Capture the cell that displays the provided text and extract its [X, Y] central coordinate. 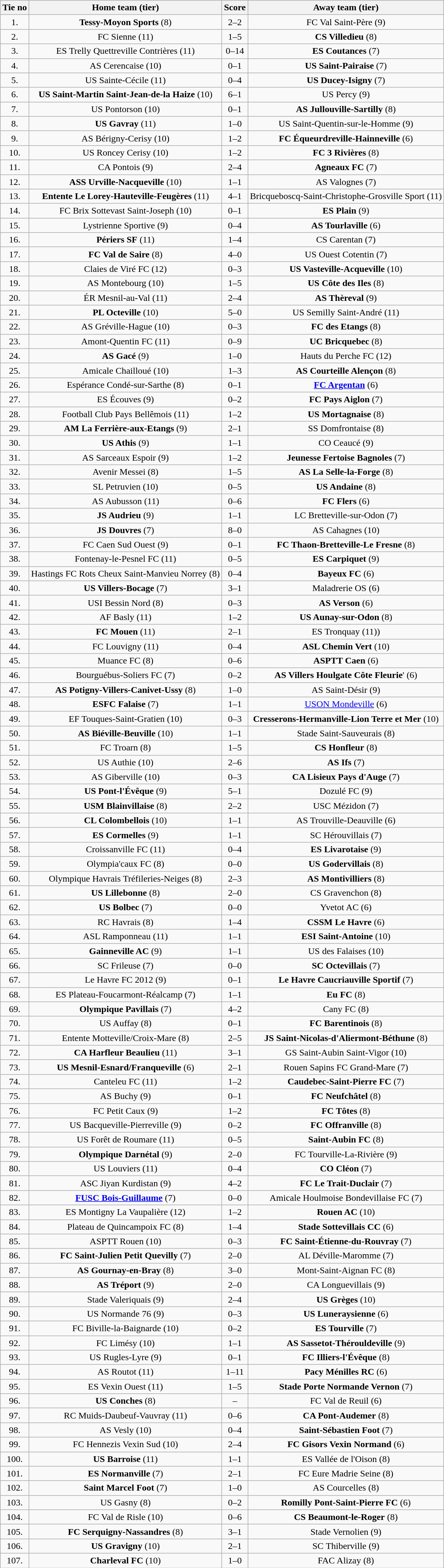
SC Hérouvillais (7) [346, 835]
33. [14, 487]
FAC Alizay (8) [346, 1560]
Olympique Havrais Tréfileries-Neiges (8) [125, 878]
63. [14, 922]
ES Cormelles (9) [125, 835]
AS Gournay-en-Bray (8) [125, 1270]
CA Longuevillais (9) [346, 1285]
89. [14, 1299]
CS Beaumont-le-Roger (8) [346, 1517]
66. [14, 966]
21. [14, 312]
ES Plateau-Foucarmont-Réalcamp (7) [125, 994]
SS Domfrontaise (8) [346, 429]
AS Tréport (9) [125, 1285]
5–1 [235, 791]
US Saint-Quentin-sur-le-Homme (9) [346, 124]
74. [14, 1081]
8–0 [235, 530]
FC Offranville (8) [346, 1125]
84. [14, 1227]
AS Gréville-Hague (10) [125, 327]
1–11 [235, 1372]
ES Plain (9) [346, 211]
100. [14, 1459]
Away team (tier) [346, 8]
55. [14, 806]
AS Saint-Désir (9) [346, 690]
23. [14, 341]
101. [14, 1473]
FC Flers (6) [346, 501]
69. [14, 1009]
51. [14, 748]
US Vasteville-Acqueville (10) [346, 269]
ES Tourville (7) [346, 1328]
34. [14, 501]
CS Villedieu (8) [346, 37]
ES Écouves (9) [125, 399]
44. [14, 646]
CS Honfleur (8) [346, 748]
AS Montivilliers (8) [346, 878]
US Gravigny (10) [125, 1546]
Pacy Ménilles RC (6) [346, 1372]
Stade Porte Normande Vernon (7) [346, 1386]
ASPTT Caen (6) [346, 661]
64. [14, 937]
US Roncey Cerisy (10) [125, 153]
ES Carpiquet (9) [346, 559]
FC Serquigny-Nassandres (8) [125, 1531]
AS Gacé (9) [125, 356]
Yvetot AC (6) [346, 908]
13. [14, 196]
AS Tourlaville (6) [346, 225]
Rouen AC (10) [346, 1212]
27. [14, 399]
53. [14, 777]
FC Thaon-Bretteville-Le Fresne (8) [346, 545]
FC Troarn (8) [125, 748]
Entente Le Lorey-Hauteville-Feugères (11) [125, 196]
Tessy-Moyon Sports (8) [125, 22]
Canteleu FC (11) [125, 1081]
FC Brix Sottevast Saint-Joseph (10) [125, 211]
35. [14, 516]
US Ouest Cotentin (7) [346, 254]
97. [14, 1415]
FC Val Saint-Père (9) [346, 22]
Le Havre Caucriauville Sportif (7) [346, 980]
46. [14, 675]
LC Bretteville-sur-Odon (7) [346, 516]
2–5 [235, 1038]
1–3 [235, 370]
85. [14, 1241]
FC Limésy (10) [125, 1343]
10. [14, 153]
RC Havrais (8) [125, 922]
FC Biville-la-Baignarde (10) [125, 1328]
5. [14, 80]
SC Octevillais (7) [346, 966]
FC Val de Risle (10) [125, 1517]
91. [14, 1328]
54. [14, 791]
ASL Chemin Vert (10) [346, 646]
Rouen Sapins FC Grand-Mare (7) [346, 1067]
AS Jullouville-Sartilly (8) [346, 109]
59. [14, 864]
ASC Jiyan Kurdistan (9) [125, 1183]
83. [14, 1212]
86. [14, 1256]
103. [14, 1502]
12. [14, 182]
6. [14, 95]
UC Bricquebec (8) [346, 341]
FC Eure Madrie Seine (8) [346, 1473]
FC Argentan (6) [346, 385]
Hauts du Perche FC (12) [346, 356]
Dozulé FC (9) [346, 791]
US Bacqueville-Pierreville (9) [125, 1125]
US Grèges (10) [346, 1299]
65. [14, 951]
FC Caen Sud Ouest (9) [125, 545]
Lystrienne Sportive (9) [125, 225]
Maladrerie OS (6) [346, 588]
Stade Vernolien (9) [346, 1531]
80. [14, 1169]
16. [14, 240]
39. [14, 574]
47. [14, 690]
FC Val de Reuil (6) [346, 1401]
106. [14, 1546]
Hastings FC Rots Cheux Saint-Manvieu Norrey (8) [125, 574]
Fontenay-le-Pesnel FC (11) [125, 559]
96. [14, 1401]
50. [14, 733]
EF Touques-Saint-Gratien (10) [125, 719]
AS Courteille Alençon (8) [346, 370]
36. [14, 530]
AS Buchy (9) [125, 1096]
Charleval FC (10) [125, 1560]
Tie no [14, 8]
FC des Etangs (8) [346, 327]
71. [14, 1038]
US Forêt de Roumare (11) [125, 1140]
US Bolbec (7) [125, 908]
24. [14, 356]
95. [14, 1386]
3–0 [235, 1270]
93. [14, 1358]
CS Carentan (7) [346, 240]
2–6 [235, 762]
Gainneville AC (9) [125, 951]
AS Aubusson (11) [125, 501]
ES Vallée de l'Oison (8) [346, 1459]
CA Pontois (9) [125, 167]
US Andaine (8) [346, 487]
Stade Sottevillais CC (6) [346, 1227]
FC Mouen (11) [125, 631]
Bayeux FC (6) [346, 574]
79. [14, 1154]
Plateau de Quincampoix FC (8) [125, 1227]
17. [14, 254]
FC Équeurdreville-Hainneville (6) [346, 138]
ES Normanville (7) [125, 1473]
Avenir Messei (8) [125, 472]
Le Havre FC 2012 (9) [125, 980]
56. [14, 820]
FC Saint-Julien Petit Quevilly (7) [125, 1256]
Espérance Condé-sur-Sarthe (8) [125, 385]
ESI Saint-Antoine (10) [346, 937]
AS Ifs (7) [346, 762]
US Louviers (11) [125, 1169]
CA Lisieux Pays d'Auge (7) [346, 777]
68. [14, 994]
ES Vexin Ouest (11) [125, 1386]
FC Pays Aiglon (7) [346, 399]
4–1 [235, 196]
US Saint-Martin Saint-Jean-de-la Haize (10) [125, 95]
AS Biéville-Beuville (10) [125, 733]
Stade Valeriquais (9) [125, 1299]
AS Villers Houlgate Côte Fleurie' (6) [346, 675]
FC Barentinois (8) [346, 1023]
98. [14, 1430]
CSSM Le Havre (6) [346, 922]
62. [14, 908]
11. [14, 167]
JS Douvres (7) [125, 530]
48. [14, 704]
58. [14, 849]
AM La Ferrière-aux-Etangs (9) [125, 429]
FC Petit Caux (9) [125, 1111]
ES Trelly Quettreville Contrières (11) [125, 51]
28. [14, 414]
20. [14, 298]
5–0 [235, 312]
0–9 [235, 341]
67. [14, 980]
Mont-Saint-Aignan FC (8) [346, 1270]
US Normande 76 (9) [125, 1314]
Bourguébus-Soliers FC (7) [125, 675]
CA Pont-Audemer (8) [346, 1415]
Jeunesse Fertoise Bagnoles (7) [346, 458]
USI Bessin Nord (8) [125, 602]
FC Val de Saire (8) [125, 254]
4. [14, 66]
ES Livarotaise (9) [346, 849]
8. [14, 124]
61. [14, 893]
AS Trouville-Deauville (6) [346, 820]
49. [14, 719]
Saint-Aubin FC (8) [346, 1140]
107. [14, 1560]
US Gavray (11) [125, 124]
AL Déville-Maromme (7) [346, 1256]
104. [14, 1517]
18. [14, 269]
26. [14, 385]
ASPTT Rouen (10) [125, 1241]
ES Tronquay (11)) [346, 631]
US Percy (9) [346, 95]
81. [14, 1183]
40. [14, 588]
19. [14, 283]
29. [14, 429]
FC Tôtes (8) [346, 1111]
2. [14, 37]
FC Le Trait-Duclair (7) [346, 1183]
Muance FC (8) [125, 661]
52. [14, 762]
CL Colombellois (10) [125, 820]
AS Bérigny-Cerisy (10) [125, 138]
CA Harfleur Beaulieu (11) [125, 1052]
FC Sienne (11) [125, 37]
AS Courcelles (8) [346, 1488]
AS Montebourg (10) [125, 283]
AS Cahagnes (10) [346, 530]
AS Giberville (10) [125, 777]
FUSC Bois-Guillaume (7) [125, 1198]
AS Cerencaise (10) [125, 66]
AS Valognes (7) [346, 182]
US Auffay (8) [125, 1023]
Périers SF (11) [125, 240]
22. [14, 327]
Saint Marcel Foot (7) [125, 1488]
78. [14, 1140]
RC Muids-Daubeuf-Vauvray (11) [125, 1415]
2–3 [235, 878]
7. [14, 109]
Amicale Chailloué (10) [125, 370]
US Mortagnaise (8) [346, 414]
94. [14, 1372]
AF Basly (11) [125, 617]
88. [14, 1285]
Score [235, 8]
14. [14, 211]
AS Sassetot-Thérouldeville (9) [346, 1343]
92. [14, 1343]
ASL Ramponneau (11) [125, 937]
US Barroise (11) [125, 1459]
Saint-Sébastien Foot (7) [346, 1430]
3. [14, 51]
US des Falaises (10) [346, 951]
ÉR Mesnil-au-Val (11) [125, 298]
Agneaux FC (7) [346, 167]
Amicale Houlmoise Bondevillaise FC (7) [346, 1198]
1. [14, 22]
Home team (tier) [125, 8]
6–1 [235, 95]
AS Verson (6) [346, 602]
Eu FC (8) [346, 994]
US Godervillais (8) [346, 864]
4–0 [235, 254]
Olympique Pavillais (7) [125, 1009]
AS La Selle-la-Forge (8) [346, 472]
CS Gravenchon (8) [346, 893]
US Gasny (8) [125, 1502]
9. [14, 138]
USON Mondeville (6) [346, 704]
SL Petruvien (10) [125, 487]
AS Vesly (10) [125, 1430]
0–14 [235, 51]
87. [14, 1270]
FC Hennezis Vexin Sud (10) [125, 1444]
82. [14, 1198]
US Conches (8) [125, 1401]
41. [14, 602]
25. [14, 370]
JS Audrieu (9) [125, 516]
90. [14, 1314]
Croissanville FC (11) [125, 849]
Football Club Pays Bellêmois (11) [125, 414]
US Côte des Iles (8) [346, 283]
42. [14, 617]
FC Saint-Étienne-du-Rouvray (7) [346, 1241]
CO Cléon (7) [346, 1169]
US Pont-l'Évêque (9) [125, 791]
76. [14, 1111]
US Mesnil-Esnard/Franqueville (6) [125, 1067]
AS Sarceaux Espoir (9) [125, 458]
Caudebec-Saint-Pierre FC (7) [346, 1081]
38. [14, 559]
FC Illiers-l'Évêque (8) [346, 1358]
ES Coutances (7) [346, 51]
PL Octeville (10) [125, 312]
105. [14, 1531]
Cresserons-Hermanville-Lion Terre et Mer (10) [346, 719]
Bricqueboscq-Saint-Christophe-Grosville Sport (11) [346, 196]
Olympique Darnétal (9) [125, 1154]
US Saint-Pairaise (7) [346, 66]
AS Thèreval (9) [346, 298]
CO Ceaucé (9) [346, 443]
USC Mézidon (7) [346, 806]
US Authie (10) [125, 762]
45. [14, 661]
Entente Motteville/Croix-Mare (8) [125, 1038]
US Ducey-Isigny (7) [346, 80]
37. [14, 545]
FC 3 Rivières (8) [346, 153]
ASS Urville-Nacqueville (10) [125, 182]
– [235, 1401]
FC Gisors Vexin Normand (6) [346, 1444]
60. [14, 878]
15. [14, 225]
32. [14, 472]
US Luneraysienne (6) [346, 1314]
Olympia'caux FC (8) [125, 864]
Cany FC (8) [346, 1009]
US Aunay-sur-Odon (8) [346, 617]
43. [14, 631]
ES Montigny La Vaupalière (12) [125, 1212]
AS Potigny-Villers-Canivet-Ussy (8) [125, 690]
JS Saint-Nicolas-d'Aliermont-Béthune (8) [346, 1038]
Romilly Pont-Saint-Pierre FC (6) [346, 1502]
SC Frileuse (7) [125, 966]
USM Blainvillaise (8) [125, 806]
FC Tourville-La-Rivière (9) [346, 1154]
US Athis (9) [125, 443]
US Pontorson (10) [125, 109]
30. [14, 443]
US Rugles-Lyre (9) [125, 1358]
US Villers-Bocage (7) [125, 588]
70. [14, 1023]
US Sainte-Cécile (11) [125, 80]
31. [14, 458]
73. [14, 1067]
Stade Saint-Sauveurais (8) [346, 733]
SC Thiberville (9) [346, 1546]
Amont-Quentin FC (11) [125, 341]
75. [14, 1096]
102. [14, 1488]
99. [14, 1444]
Claies de Viré FC (12) [125, 269]
77. [14, 1125]
57. [14, 835]
AS Routot (11) [125, 1372]
FC Louvigny (11) [125, 646]
US Semilly Saint-André (11) [346, 312]
US Lillebonne (8) [125, 893]
FC Neufchâtel (8) [346, 1096]
GS Saint-Aubin Saint-Vigor (10) [346, 1052]
72. [14, 1052]
ESFC Falaise (7) [125, 704]
